From the cell containing the given text, extract its center point as (x, y) coordinate. 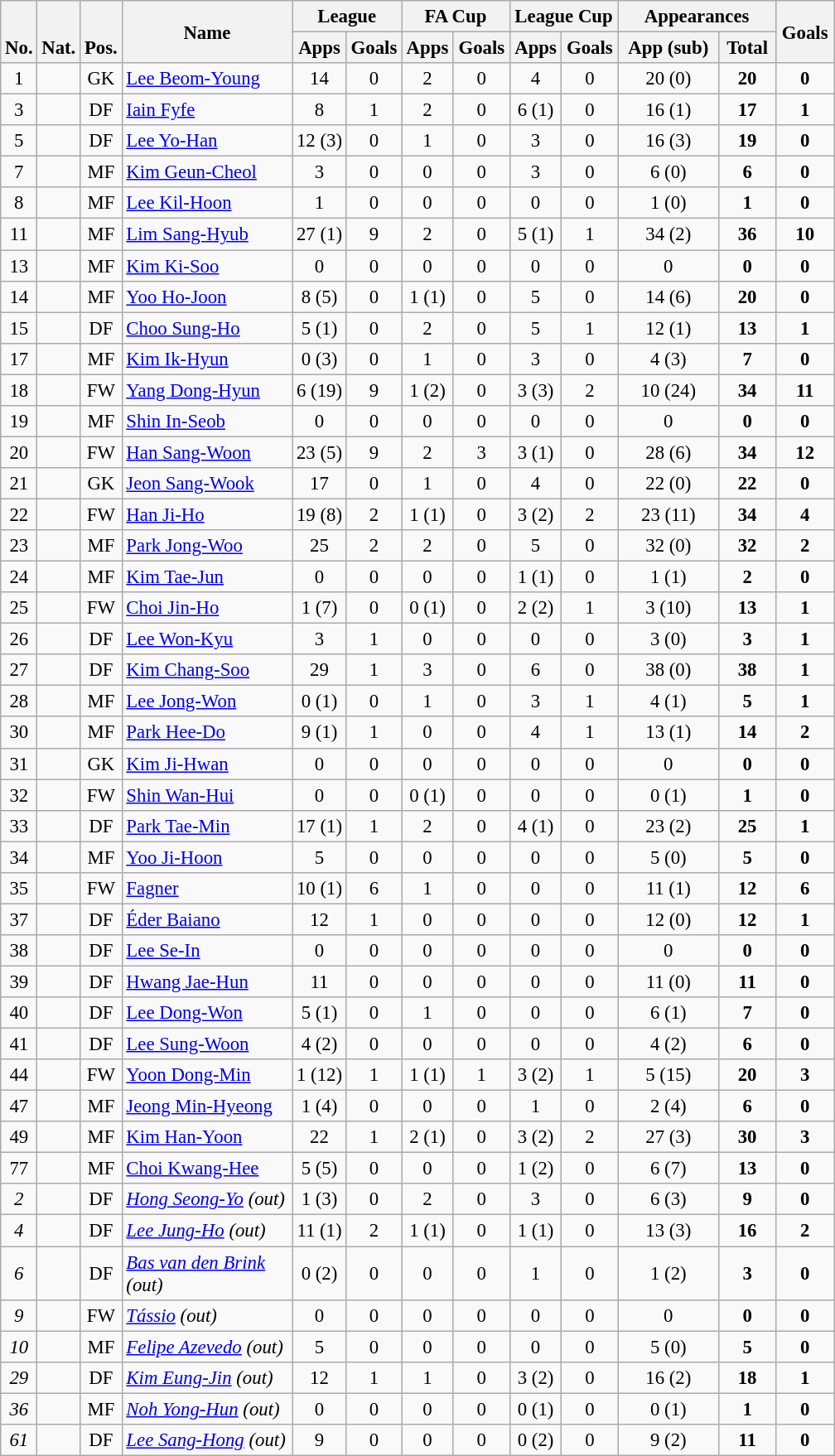
Park Jong-Woo (207, 546)
Choi Jin-Ho (207, 608)
Kim Geun-Cheol (207, 172)
App (sub) (668, 48)
6 (7) (668, 1169)
40 (19, 1013)
Lee Yo-Han (207, 141)
Han Ji-Ho (207, 514)
11 (0) (668, 981)
0 (3) (320, 359)
23 (5) (320, 452)
23 (19, 546)
16 (2) (668, 1377)
44 (19, 1075)
Yoo Ji-Hoon (207, 857)
Lee Dong-Won (207, 1013)
Kim Ik-Hyun (207, 359)
Kim Ji-Hwan (207, 764)
Yang Dong-Hyun (207, 390)
Tássio (out) (207, 1315)
23 (11) (668, 514)
16 (3) (668, 141)
Pos. (101, 31)
Nat. (59, 31)
Name (207, 31)
24 (19, 577)
27 (1) (320, 234)
5 (15) (668, 1075)
2 (1) (427, 1137)
Fagner (207, 889)
61 (19, 1440)
1 (3) (320, 1200)
34 (2) (668, 234)
21 (19, 484)
Kim Han-Yoon (207, 1137)
Jeon Sang-Wook (207, 484)
9 (1) (320, 733)
4 (3) (668, 359)
27 (19, 670)
Lee Jong-Won (207, 701)
5 (5) (320, 1169)
12 (1) (668, 328)
FA Cup (456, 17)
Kim Eung-Jin (out) (207, 1377)
6 (0) (668, 172)
Hwang Jae-Hun (207, 981)
28 (19, 701)
3 (1) (535, 452)
32 (0) (668, 546)
Lee Sang-Hong (out) (207, 1440)
Park Tae-Min (207, 826)
33 (19, 826)
12 (3) (320, 141)
26 (19, 639)
47 (19, 1106)
15 (19, 328)
16 (1) (668, 110)
23 (2) (668, 826)
Lim Sang-Hyub (207, 234)
Iain Fyfe (207, 110)
Lee Beom-Young (207, 79)
Lee Se-In (207, 951)
13 (1) (668, 733)
27 (3) (668, 1137)
14 (6) (668, 297)
28 (6) (668, 452)
16 (747, 1231)
Hong Seong-Yo (out) (207, 1200)
Noh Yong-Hun (out) (207, 1409)
12 (0) (668, 919)
10 (24) (668, 390)
No. (19, 31)
League (347, 17)
17 (1) (320, 826)
37 (19, 919)
8 (5) (320, 297)
Kim Tae-Jun (207, 577)
19 (8) (320, 514)
Park Hee-Do (207, 733)
6 (19) (320, 390)
Felipe Azevedo (out) (207, 1347)
2 (4) (668, 1106)
Jeong Min-Hyeong (207, 1106)
22 (0) (668, 484)
Lee Sung-Woon (207, 1044)
49 (19, 1137)
1 (0) (668, 203)
Lee Kil-Hoon (207, 203)
Bas van den Brink (out) (207, 1274)
35 (19, 889)
38 (0) (668, 670)
Han Sang-Woon (207, 452)
Éder Baiano (207, 919)
39 (19, 981)
Yoo Ho-Joon (207, 297)
1 (7) (320, 608)
1 (12) (320, 1075)
13 (3) (668, 1231)
1 (4) (320, 1106)
Yoon Dong-Min (207, 1075)
League Cup (563, 17)
Kim Ki-Soo (207, 266)
Total (747, 48)
Appearances (697, 17)
Lee Won-Kyu (207, 639)
Choi Kwang-Hee (207, 1169)
77 (19, 1169)
3 (3) (535, 390)
2 (2) (535, 608)
Kim Chang-Soo (207, 670)
Shin In-Seob (207, 422)
3 (10) (668, 608)
20 (0) (668, 79)
3 (0) (668, 639)
10 (1) (320, 889)
41 (19, 1044)
Lee Jung-Ho (out) (207, 1231)
6 (3) (668, 1200)
31 (19, 764)
Shin Wan-Hui (207, 795)
9 (2) (668, 1440)
Choo Sung-Ho (207, 328)
